Search for the cell housing the specified text and yield its (x, y) center coordinate. 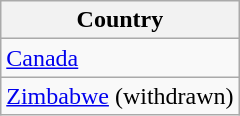
Country (120, 20)
Zimbabwe (withdrawn) (120, 96)
Canada (120, 58)
